Determine the [x, y] coordinate at the center of the cell enclosing the given text.  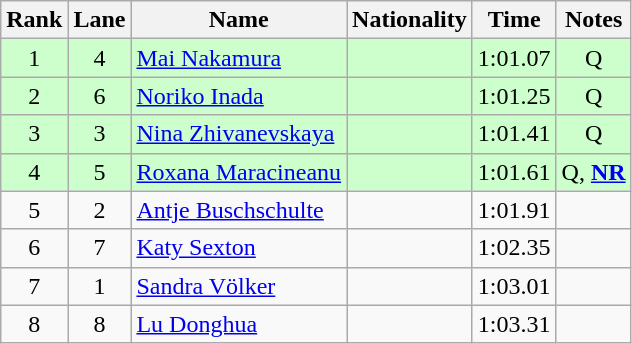
Roxana Maracineanu [239, 172]
Rank [34, 20]
Notes [594, 20]
1:01.91 [514, 210]
1:01.07 [514, 58]
1:03.31 [514, 324]
Antje Buschschulte [239, 210]
1:01.25 [514, 96]
1:01.41 [514, 134]
1:01.61 [514, 172]
Name [239, 20]
Noriko Inada [239, 96]
Nationality [410, 20]
Katy Sexton [239, 248]
Sandra Völker [239, 286]
Lu Donghua [239, 324]
1:03.01 [514, 286]
Nina Zhivanevskaya [239, 134]
Lane [100, 20]
1:02.35 [514, 248]
Q, NR [594, 172]
Mai Nakamura [239, 58]
Time [514, 20]
